Detect which cell encompasses the target text, then output its (X, Y) center coordinate. 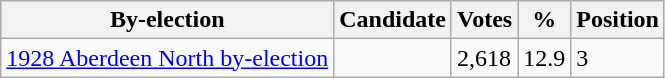
By-election (168, 20)
% (544, 20)
Candidate (393, 20)
Position (618, 20)
Votes (484, 20)
2,618 (484, 58)
12.9 (544, 58)
3 (618, 58)
1928 Aberdeen North by-election (168, 58)
